Output the [X, Y] coordinate of the center of the cell containing the given text.  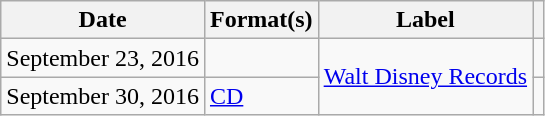
Format(s) [261, 20]
Label [425, 20]
Walt Disney Records [425, 77]
September 30, 2016 [103, 96]
CD [261, 96]
September 23, 2016 [103, 58]
Date [103, 20]
